Search for the cell housing the specified text and yield its (X, Y) center coordinate. 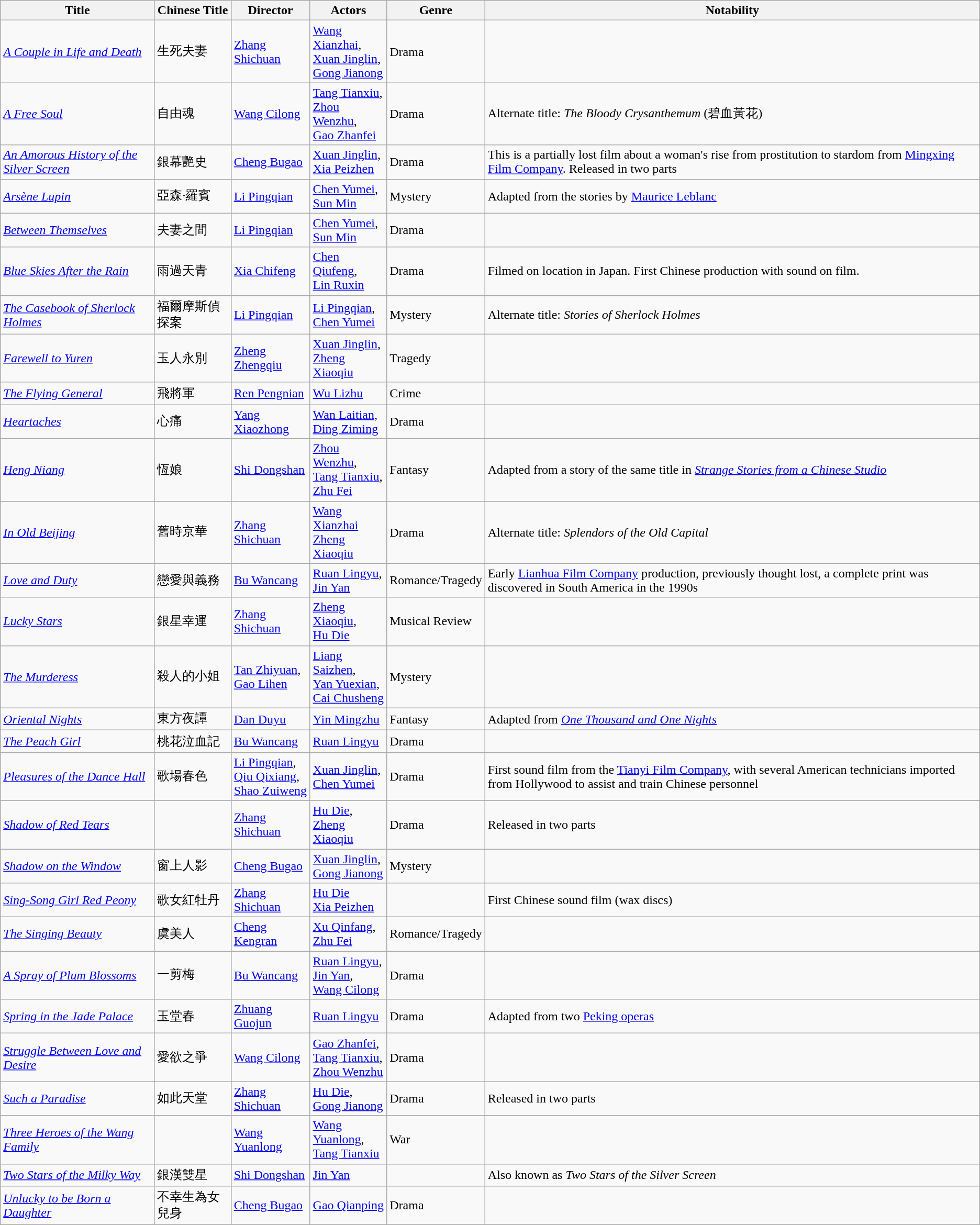
Director (270, 10)
玉堂春 (193, 1017)
Ruan Lingyu,Jin Yan (349, 580)
Zheng Zhengqiu (270, 358)
Three Heroes of the Wang Family (77, 1140)
Xuan Jinglin,Xia Peizhen (349, 162)
Zhuang Guojun (270, 1017)
Hu Die,Gong Jianong (349, 1098)
Between Themselves (77, 230)
Adapted from two Peking operas (732, 1017)
如此天堂 (193, 1098)
Unlucky to be Born a Daughter (77, 1206)
Musical Review (436, 621)
銀漢雙星 (193, 1175)
歌場春色 (193, 776)
Adapted from a story of the same title in Strange Stories from a Chinese Studio (732, 470)
First Chinese sound film (wax discs) (732, 900)
Lucky Stars (77, 621)
Chinese Title (193, 10)
Also known as Two Stars of the Silver Screen (732, 1175)
銀星幸運 (193, 621)
A Free Soul (77, 114)
Struggle Between Love and Desire (77, 1057)
Yin Mingzhu (349, 719)
Xuan Jinglin,Gong Jianong (349, 866)
Filmed on location in Japan. First Chinese production with sound on film. (732, 271)
Alternate title: Splendors of the Old Capital (732, 532)
不幸生為女兒身 (193, 1206)
雨過天青 (193, 271)
亞森·羅賓 (193, 196)
舊時京華 (193, 532)
The Murderess (77, 676)
Adapted from the stories by Maurice Leblanc (732, 196)
Pleasures of the Dance Hall (77, 776)
Tang Tianxiu,Zhou Wenzhu,Gao Zhanfei (349, 114)
窗上人影 (193, 866)
愛欲之爭 (193, 1057)
Yang Xiaozhong (270, 422)
Alternate title: Stories of Sherlock Holmes (732, 315)
The Flying General (77, 394)
自由魂 (193, 114)
Sing-Song Girl Red Peony (77, 900)
Xuan Jinglin,Chen Yumei (349, 776)
Genre (436, 10)
Li Pingqian,Chen Yumei (349, 315)
玉人永別 (193, 358)
福爾摩斯偵探案 (193, 315)
Tan Zhiyuan,Gao Lihen (270, 676)
First sound film from the Tianyi Film Company, with several American technicians imported from Hollywood to assist and train Chinese personnel (732, 776)
Wang XianzhaiZheng Xiaoqiu (349, 532)
銀幕艷史 (193, 162)
Alternate title: The Bloody Crysanthemum (碧血黃花) (732, 114)
The Singing Beauty (77, 934)
恆娘 (193, 470)
Xu Qinfang,Zhu Fei (349, 934)
Wan Laitian,Ding Ziming (349, 422)
Two Stars of the Milky Way (77, 1175)
Shadow of Red Tears (77, 825)
An Amorous History of the Silver Screen (77, 162)
Wang Yuanlong,Tang Tianxiu (349, 1140)
Heng Niang (77, 470)
桃花泣血記 (193, 741)
歌女紅牡丹 (193, 900)
戀愛與義務 (193, 580)
Xia Chifeng (270, 271)
Farewell to Yuren (77, 358)
Love and Duty (77, 580)
Title (77, 10)
Xuan Jinglin,Zheng Xiaoqiu (349, 358)
生死夫妻 (193, 51)
Early Lianhua Film Company production, previously thought lost, a complete print was discovered in South America in the 1990s (732, 580)
Li Pingqian,Qiu Qixiang,Shao Zuiweng (270, 776)
Heartaches (77, 422)
Zhou Wenzhu,Tang Tianxiu,Zhu Fei (349, 470)
Oriental Nights (77, 719)
In Old Beijing (77, 532)
Tragedy (436, 358)
虞美人 (193, 934)
Blue Skies After the Rain (77, 271)
Chen Qiufeng,Lin Ruxin (349, 271)
War (436, 1140)
Shadow on the Window (77, 866)
夫妻之間 (193, 230)
Hu DieXia Peizhen (349, 900)
Wang Xianzhai,Xuan Jinglin,Gong Jianong (349, 51)
Such a Paradise (77, 1098)
Cheng Kengran (270, 934)
Liang Saizhen,Yan Yuexian,Cai Chusheng (349, 676)
The Peach Girl (77, 741)
Wang Yuanlong (270, 1140)
Zheng Xiaoqiu,Hu Die (349, 621)
東方夜譚 (193, 719)
Hu Die,Zheng Xiaoqiu (349, 825)
Jin Yan (349, 1175)
A Couple in Life and Death (77, 51)
Adapted from One Thousand and One Nights (732, 719)
Dan Duyu (270, 719)
飛將軍 (193, 394)
Actors (349, 10)
Gao Zhanfei,Tang Tianxiu,Zhou Wenzhu (349, 1057)
Spring in the Jade Palace (77, 1017)
This is a partially lost film about a woman's rise from prostitution to stardom from Mingxing Film Company. Released in two parts (732, 162)
心痛 (193, 422)
殺人的小姐 (193, 676)
Notability (732, 10)
Ruan Lingyu,Jin Yan,Wang Cilong (349, 975)
The Casebook of Sherlock Holmes (77, 315)
Ren Pengnian (270, 394)
Wu Lizhu (349, 394)
一剪梅 (193, 975)
Arsène Lupin (77, 196)
A Spray of Plum Blossoms (77, 975)
Gao Qianping (349, 1206)
Crime (436, 394)
